Detect which cell encompasses the target text, then output its (X, Y) center coordinate. 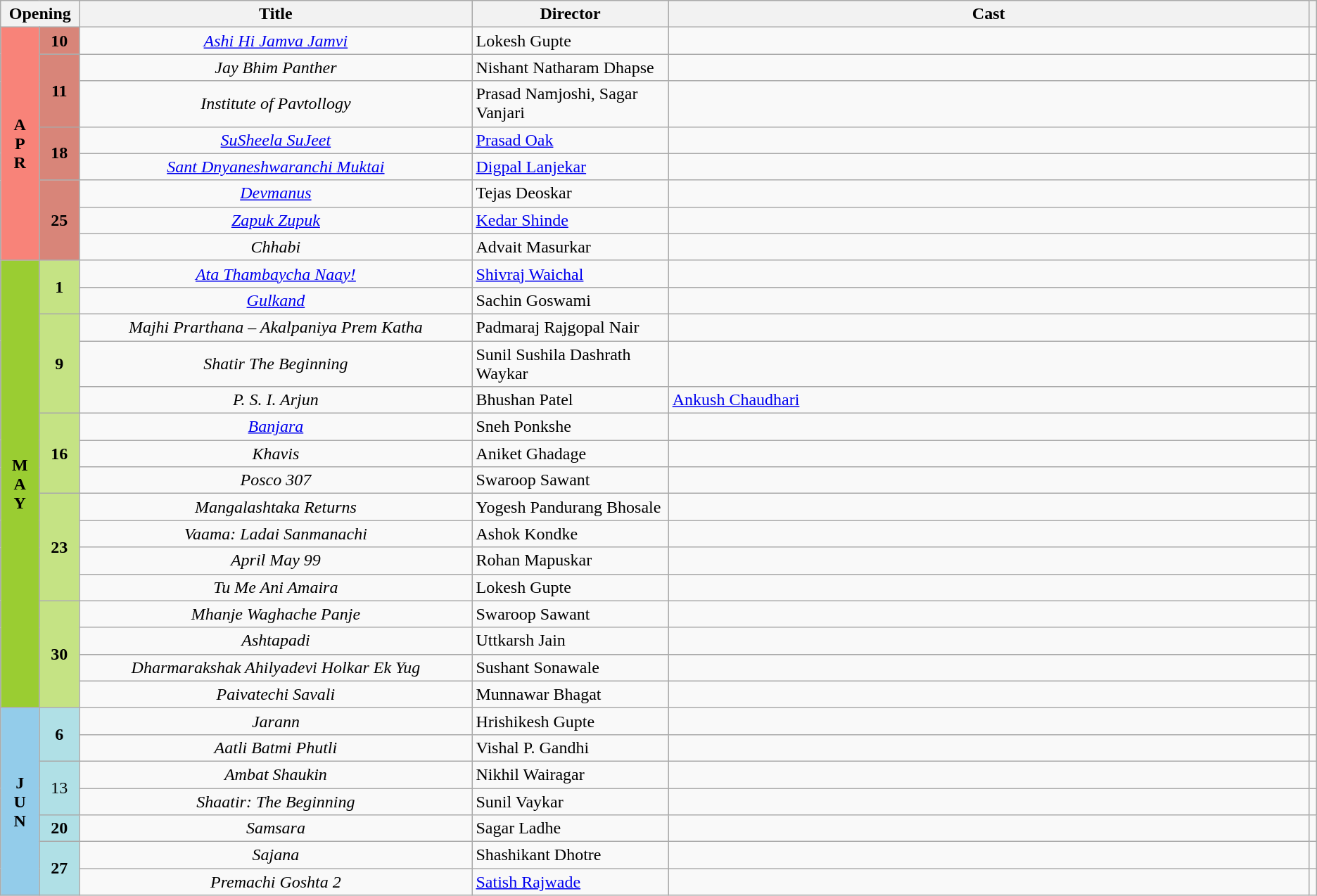
30 (59, 654)
Nikhil Wairagar (570, 774)
Sant Dnyaneshwaranchi Muktai (276, 167)
Dharmarakshak Ahilyadevi Holkar Ek Yug (276, 667)
Padmaraj Rajgopal Nair (570, 327)
Jay Bhim Panther (276, 68)
18 (59, 153)
JUN (20, 801)
Devmanus (276, 193)
Ashok Kondke (570, 534)
SuSheela SuJeet (276, 140)
Prasad Oak (570, 140)
1 (59, 287)
Satish Rajwade (570, 882)
Premachi Goshta 2 (276, 882)
Posco 307 (276, 480)
P. S. I. Arjun (276, 400)
Cast (988, 14)
Prasad Namjoshi, Sagar Vanjari (570, 104)
Nishant Natharam Dhapse (570, 68)
Shashikant Dhotre (570, 855)
Director (570, 14)
Sneh Ponkshe (570, 427)
Ankush Chaudhari (988, 400)
Vaama: Ladai Sanmanachi (276, 534)
Title (276, 14)
Jarann (276, 721)
APR (20, 144)
Rohan Mapuskar (570, 561)
Ashtapadi (276, 641)
Institute of Pavtollogy (276, 104)
Chhabi (276, 247)
Samsara (276, 828)
Munnawar Bhagat (570, 694)
Hrishikesh Gupte (570, 721)
Sushant Sonawale (570, 667)
Aatli Batmi Phutli (276, 748)
20 (59, 828)
Tu Me Ani Amaira (276, 587)
6 (59, 734)
Zapuk Zupuk (276, 220)
Ashi Hi Jamva Jamvi (276, 41)
Yogesh Pandurang Bhosale (570, 507)
Ata Thambaycha Naay! (276, 274)
Shivraj Waichal (570, 274)
Khavis (276, 454)
MAY (20, 484)
23 (59, 547)
Shatir The Beginning (276, 363)
Uttkarsh Jain (570, 641)
Banjara (276, 427)
Vishal P. Gandhi (570, 748)
Majhi Prarthana – Akalpaniya Prem Katha (276, 327)
Paivatechi Savali (276, 694)
10 (59, 41)
13 (59, 788)
Kedar Shinde (570, 220)
Sajana (276, 855)
Sunil Sushila Dashrath Waykar (570, 363)
Opening (40, 14)
Digpal Lanjekar (570, 167)
Bhushan Patel (570, 400)
11 (59, 90)
Gulkand (276, 300)
Shaatir: The Beginning (276, 801)
Sachin Goswami (570, 300)
Sunil Vaykar (570, 801)
9 (59, 363)
April May 99 (276, 561)
Sagar Ladhe (570, 828)
Aniket Ghadage (570, 454)
Mangalashtaka Returns (276, 507)
Mhanje Waghache Panje (276, 614)
Tejas Deoskar (570, 193)
27 (59, 869)
25 (59, 220)
16 (59, 454)
Advait Masurkar (570, 247)
Ambat Shaukin (276, 774)
